Provide the [X, Y] coordinate of the cell's center where the given text is located.  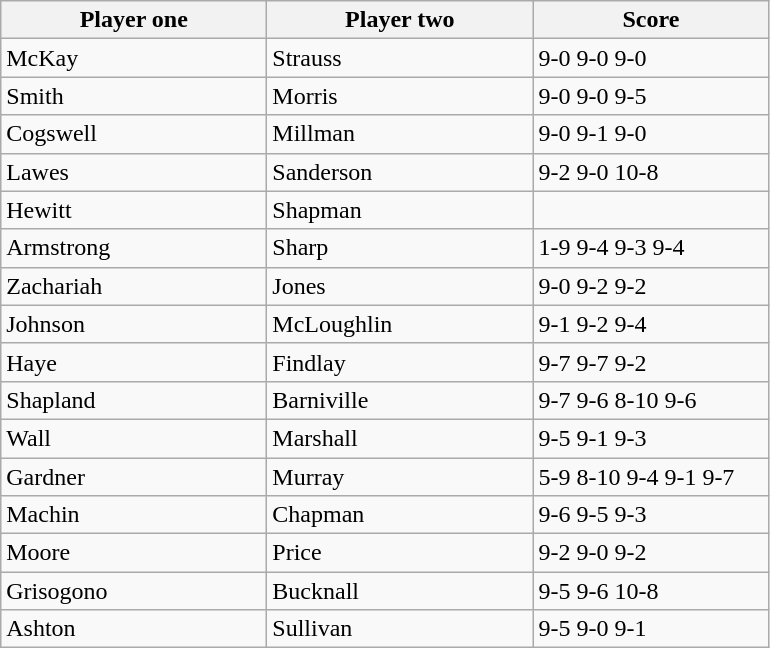
Marshall [400, 438]
Strauss [400, 58]
Shapman [400, 210]
9-5 9-6 10-8 [651, 591]
Lawes [134, 172]
Findlay [400, 362]
9-0 9-0 9-5 [651, 96]
Grisogono [134, 591]
9-1 9-2 9-4 [651, 324]
Chapman [400, 515]
Murray [400, 477]
Sullivan [400, 629]
Price [400, 553]
5-9 8-10 9-4 9-1 9-7 [651, 477]
Haye [134, 362]
Bucknall [400, 591]
Gardner [134, 477]
Smith [134, 96]
McLoughlin [400, 324]
Wall [134, 438]
9-0 9-1 9-0 [651, 134]
Armstrong [134, 248]
Player two [400, 20]
Morris [400, 96]
Jones [400, 286]
Shapland [134, 400]
Ashton [134, 629]
9-0 9-0 9-0 [651, 58]
Sanderson [400, 172]
9-2 9-0 10-8 [651, 172]
9-5 9-1 9-3 [651, 438]
Machin [134, 515]
Millman [400, 134]
Barniville [400, 400]
9-7 9-7 9-2 [651, 362]
Score [651, 20]
9-5 9-0 9-1 [651, 629]
9-6 9-5 9-3 [651, 515]
Sharp [400, 248]
Hewitt [134, 210]
9-7 9-6 8-10 9-6 [651, 400]
1-9 9-4 9-3 9-4 [651, 248]
McKay [134, 58]
9-0 9-2 9-2 [651, 286]
9-2 9-0 9-2 [651, 553]
Moore [134, 553]
Cogswell [134, 134]
Player one [134, 20]
Johnson [134, 324]
Zachariah [134, 286]
